For the text-containing cell, return its midpoint in (X, Y) coordinate format. 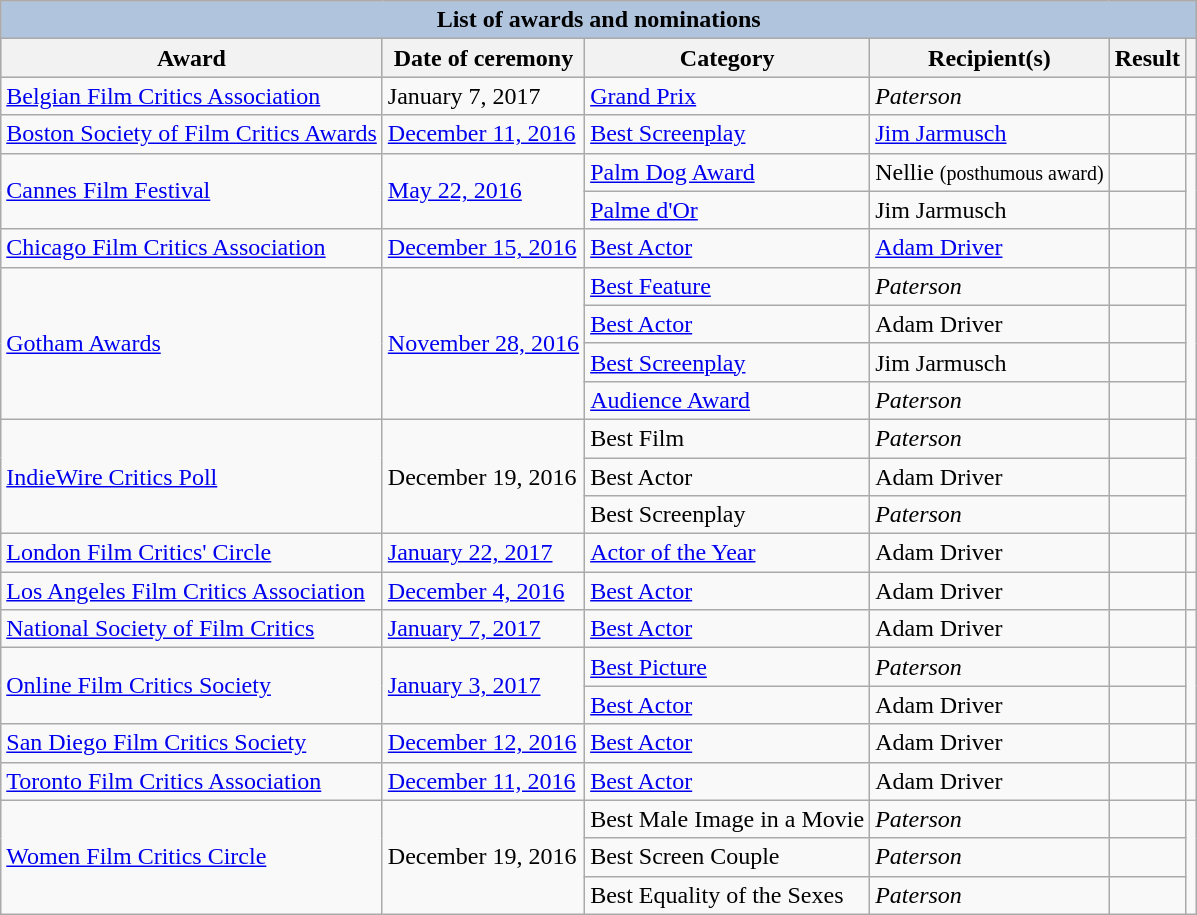
Boston Society of Film Critics Awards (192, 134)
May 22, 2016 (483, 191)
San Diego Film Critics Society (192, 743)
Best Picture (728, 667)
Award (192, 58)
London Film Critics' Circle (192, 553)
Palm Dog Award (728, 172)
Palme d'Or (728, 210)
IndieWire Critics Poll (192, 476)
Online Film Critics Society (192, 686)
Best Equality of the Sexes (728, 895)
Chicago Film Critics Association (192, 248)
Cannes Film Festival (192, 191)
December 12, 2016 (483, 743)
December 4, 2016 (483, 591)
Best Film (728, 438)
Women Film Critics Circle (192, 857)
National Society of Film Critics (192, 629)
January 22, 2017 (483, 553)
Recipient(s) (990, 58)
December 15, 2016 (483, 248)
Result (1147, 58)
Audience Award (728, 400)
Toronto Film Critics Association (192, 781)
January 3, 2017 (483, 686)
Best Male Image in a Movie (728, 819)
Gotham Awards (192, 343)
Date of ceremony (483, 58)
Best Feature (728, 286)
Belgian Film Critics Association (192, 96)
Category (728, 58)
November 28, 2016 (483, 343)
Best Screen Couple (728, 857)
Los Angeles Film Critics Association (192, 591)
Nellie (posthumous award) (990, 172)
List of awards and nominations (599, 20)
Actor of the Year (728, 553)
Grand Prix (728, 96)
